Locate the cell with the specified text and output its (X, Y) center coordinate. 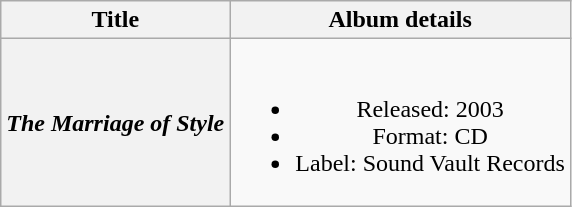
Title (116, 20)
Album details (400, 20)
The Marriage of Style (116, 122)
Released: 2003Format: CDLabel: Sound Vault Records (400, 122)
